Identify which cell holds the provided text, then report its (X, Y) central coordinate. 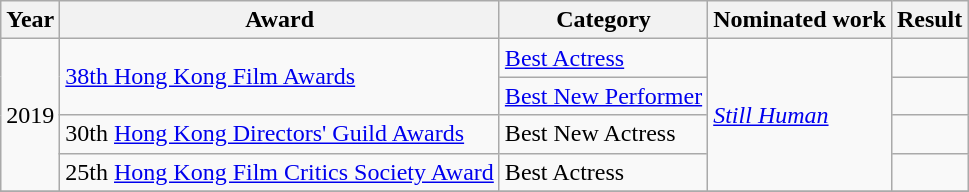
Award (280, 20)
Best New Actress (603, 134)
38th Hong Kong Film Awards (280, 77)
Best New Performer (603, 96)
Still Human (800, 115)
Year (30, 20)
2019 (30, 115)
25th Hong Kong Film Critics Society Award (280, 172)
Result (929, 20)
Nominated work (800, 20)
30th Hong Kong Directors' Guild Awards (280, 134)
Category (603, 20)
